For the text-containing cell, return its midpoint in (x, y) coordinate format. 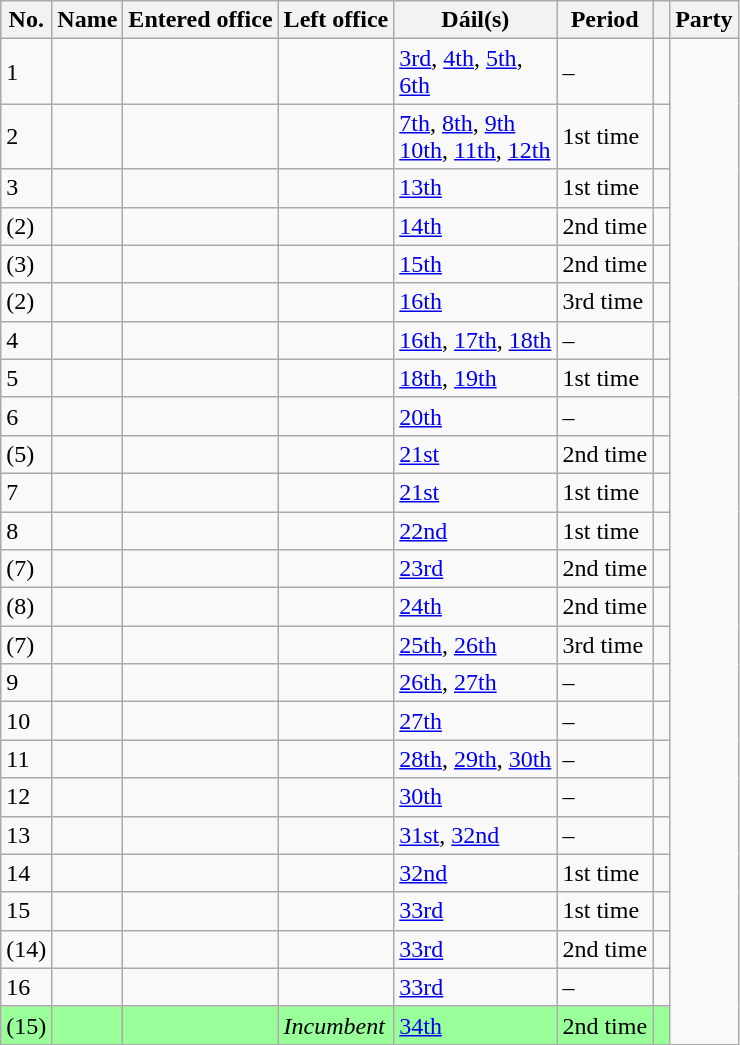
16th, 17th, 18th (476, 340)
15th (476, 264)
Entered office (200, 20)
Left office (336, 20)
1 (26, 72)
14 (26, 873)
24th (476, 607)
(3) (26, 264)
14th (476, 226)
25th, 26th (476, 645)
32nd (476, 873)
20th (476, 416)
Incumbent (336, 1025)
13 (26, 835)
13th (476, 188)
8 (26, 531)
3rd, 4th, 5th,6th (476, 72)
31st, 32nd (476, 835)
Name (88, 20)
No. (26, 20)
Dáil(s) (476, 20)
22nd (476, 531)
30th (476, 797)
16 (26, 987)
5 (26, 378)
7 (26, 492)
11 (26, 759)
23rd (476, 569)
7th, 8th, 9th10th, 11th, 12th (476, 136)
16th (476, 302)
3 (26, 188)
27th (476, 721)
28th, 29th, 30th (476, 759)
2 (26, 136)
(8) (26, 607)
18th, 19th (476, 378)
4 (26, 340)
Period (605, 20)
(14) (26, 949)
6 (26, 416)
12 (26, 797)
34th (476, 1025)
26th, 27th (476, 683)
Party (704, 20)
10 (26, 721)
15 (26, 911)
9 (26, 683)
(5) (26, 454)
(15) (26, 1025)
